Return [X, Y] of the center of cell containing provided text 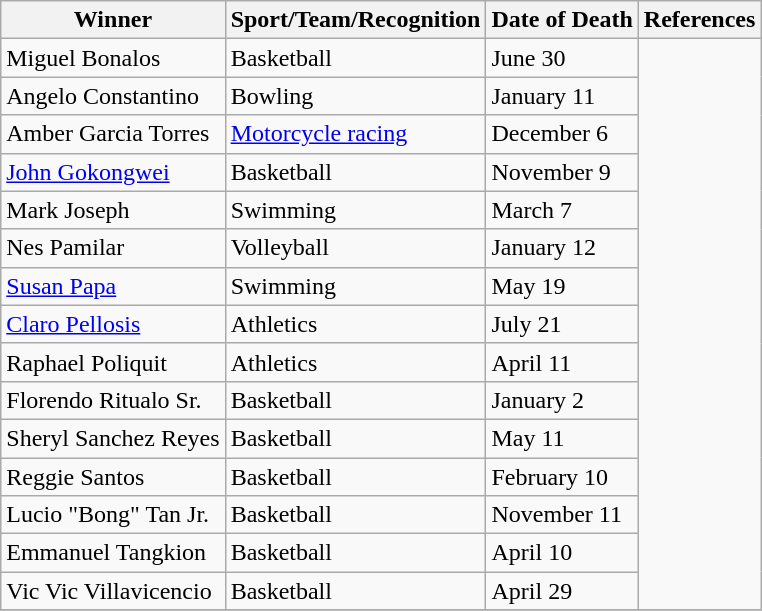
Susan Papa [113, 286]
John Gokongwei [113, 172]
Miguel Bonalos [113, 58]
April 11 [562, 362]
May 19 [562, 286]
Nes Pamilar [113, 248]
Bowling [356, 96]
May 11 [562, 438]
Vic Vic Villavicencio [113, 591]
April 10 [562, 553]
Volleyball [356, 248]
Emmanuel Tangkion [113, 553]
November 11 [562, 515]
June 30 [562, 58]
Motorcycle racing [356, 134]
December 6 [562, 134]
Sport/Team/Recognition [356, 20]
January 11 [562, 96]
Sheryl Sanchez Reyes [113, 438]
Date of Death [562, 20]
Amber Garcia Torres [113, 134]
Winner [113, 20]
Florendo Ritualo Sr. [113, 400]
January 12 [562, 248]
February 10 [562, 477]
Raphael Poliquit [113, 362]
April 29 [562, 591]
November 9 [562, 172]
Mark Joseph [113, 210]
Lucio "Bong" Tan Jr. [113, 515]
January 2 [562, 400]
References [700, 20]
Angelo Constantino [113, 96]
Claro Pellosis [113, 324]
July 21 [562, 324]
Reggie Santos [113, 477]
March 7 [562, 210]
